Identify which cell holds the provided text, then report its (X, Y) central coordinate. 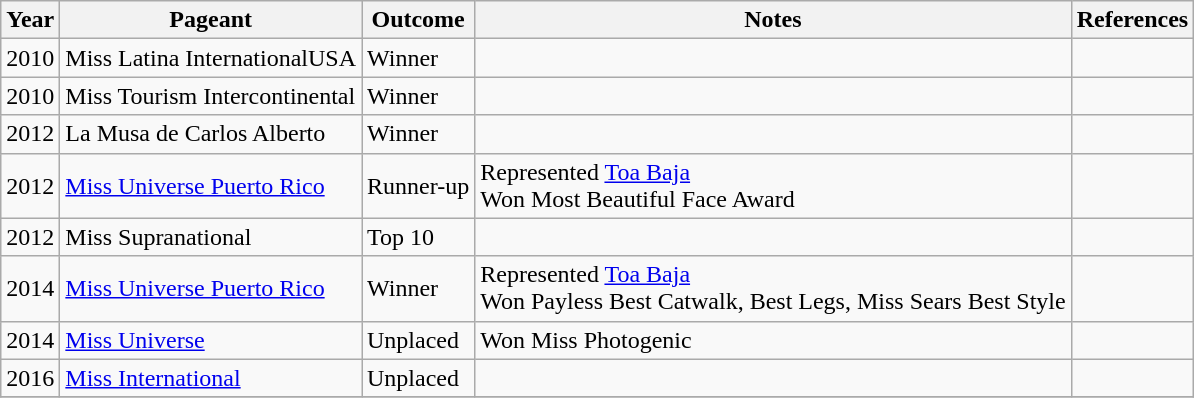
Won Miss Photogenic (773, 340)
Miss Supranational (211, 237)
Miss Universe (211, 340)
Outcome (418, 20)
Represented Toa BajaWon Payless Best Catwalk, Best Legs, Miss Sears Best Style (773, 288)
Notes (773, 20)
Miss Latina InternationalUSA (211, 58)
Year (30, 20)
Pageant (211, 20)
Runner-up (418, 186)
Top 10 (418, 237)
References (1132, 20)
La Musa de Carlos Alberto (211, 134)
2016 (30, 378)
Represented Toa BajaWon Most Beautiful Face Award (773, 186)
Miss Tourism Intercontinental (211, 96)
Miss International (211, 378)
